Identify which cell holds the provided text, then report its [x, y] central coordinate. 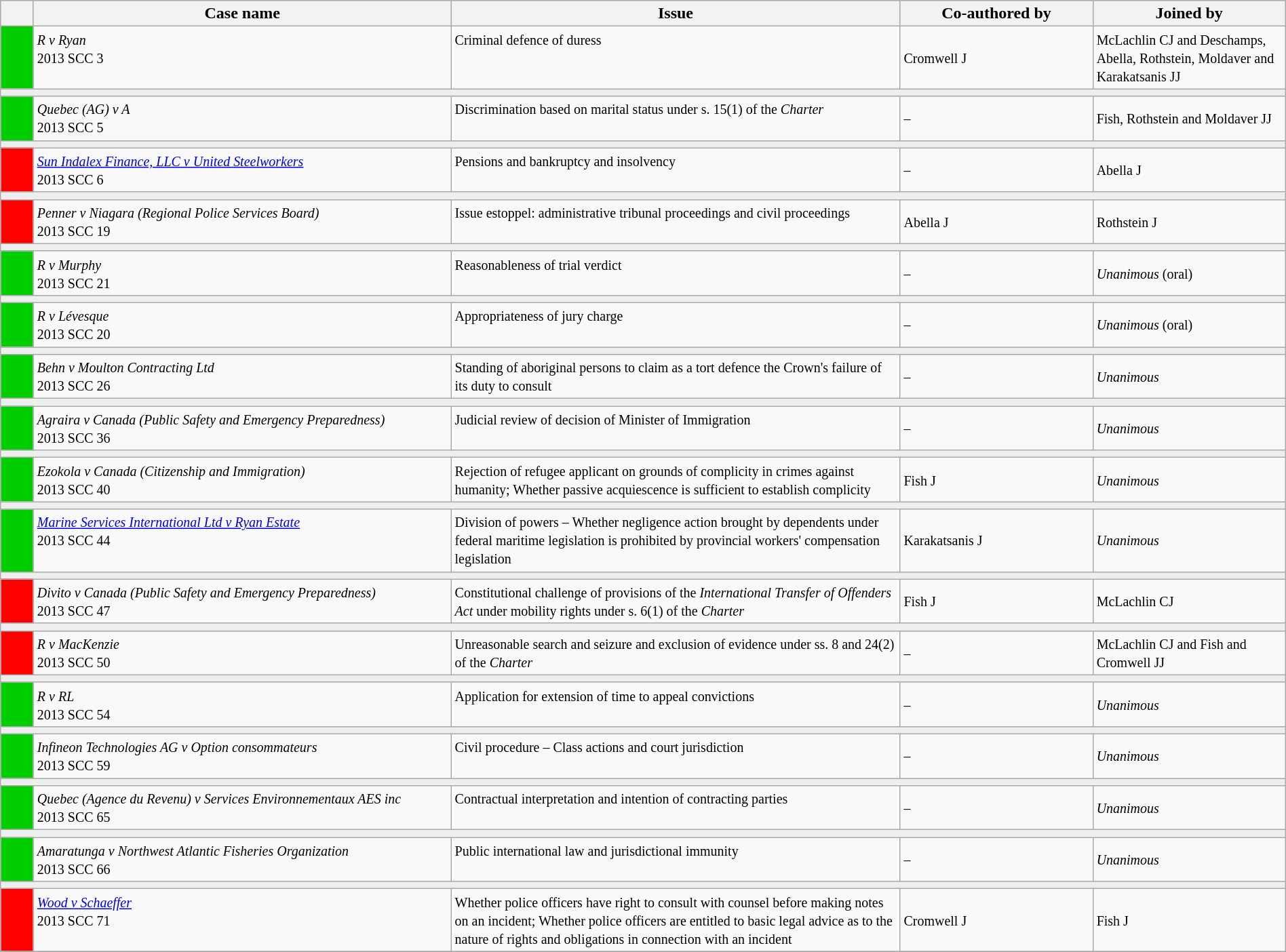
Sun Indalex Finance, LLC v United Steelworkers 2013 SCC 6 [242, 170]
Reasonableness of trial verdict [676, 273]
R v Murphy 2013 SCC 21 [242, 273]
McLachlin CJ and Deschamps, Abella, Rothstein, Moldaver and Karakatsanis JJ [1189, 58]
Case name [242, 14]
Behn v Moulton Contracting Ltd 2013 SCC 26 [242, 377]
Judicial review of decision of Minister of Immigration [676, 429]
Appropriateness of jury charge [676, 324]
Public international law and jurisdictional immunity [676, 860]
Application for extension of time to appeal convictions [676, 704]
Agraira v Canada (Public Safety and Emergency Preparedness) 2013 SCC 36 [242, 429]
McLachlin CJ [1189, 601]
Co-authored by [996, 14]
Marine Services International Ltd v Ryan Estate 2013 SCC 44 [242, 540]
Pensions and bankruptcy and insolvency [676, 170]
Discrimination based on marital status under s. 15(1) of the Charter [676, 118]
R v MacKenzie 2013 SCC 50 [242, 652]
Civil procedure – Class actions and court jurisdiction [676, 755]
Issue [676, 14]
McLachlin CJ and Fish and Cromwell JJ [1189, 652]
Quebec (Agence du Revenu) v Services Environnementaux AES inc 2013 SCC 65 [242, 808]
Infineon Technologies AG v Option consommateurs 2013 SCC 59 [242, 755]
R v Ryan 2013 SCC 3 [242, 58]
Wood v Schaeffer 2013 SCC 71 [242, 920]
Amaratunga v Northwest Atlantic Fisheries Organization 2013 SCC 66 [242, 860]
Penner v Niagara (Regional Police Services Board) 2013 SCC 19 [242, 221]
Quebec (AG) v A 2013 SCC 5 [242, 118]
Unreasonable search and seizure and exclusion of evidence under ss. 8 and 24(2) of the Charter [676, 652]
R v Lévesque 2013 SCC 20 [242, 324]
Joined by [1189, 14]
Fish, Rothstein and Moldaver JJ [1189, 118]
Contractual interpretation and intention of contracting parties [676, 808]
Standing of aboriginal persons to claim as a tort defence the Crown's failure of its duty to consult [676, 377]
R v RL 2013 SCC 54 [242, 704]
Karakatsanis J [996, 540]
Criminal defence of duress [676, 58]
Issue estoppel: administrative tribunal proceedings and civil proceedings [676, 221]
Ezokola v Canada (Citizenship and Immigration) 2013 SCC 40 [242, 480]
Rothstein J [1189, 221]
Divito v Canada (Public Safety and Emergency Preparedness) 2013 SCC 47 [242, 601]
Constitutional challenge of provisions of the International Transfer of Offenders Act under mobility rights under s. 6(1) of the Charter [676, 601]
